Search for the cell housing the specified text and yield its [x, y] center coordinate. 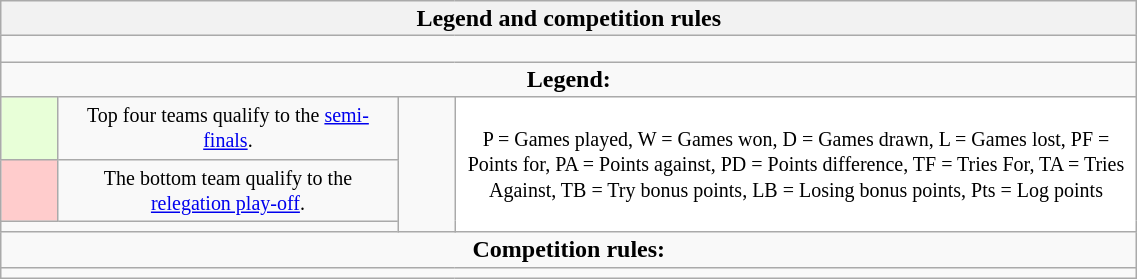
Competition rules: [569, 250]
Top four teams qualify to the semi-finals. [228, 128]
Legend and competition rules [569, 18]
The bottom team qualify to the relegation play-off. [228, 190]
Legend: [569, 80]
